For the text-containing cell, return its midpoint in (x, y) coordinate format. 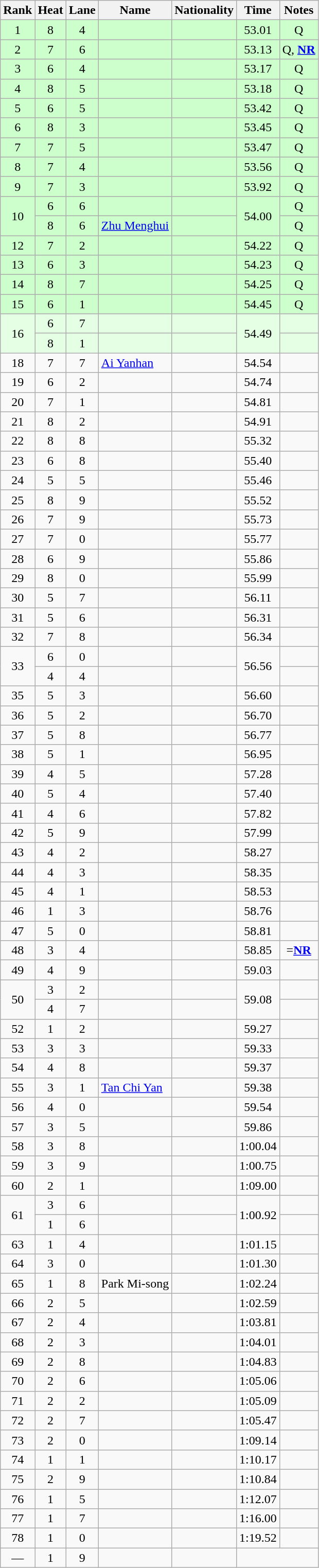
56.70 (258, 715)
67 (17, 1323)
Lane (82, 10)
14 (17, 285)
21 (17, 421)
1:09.14 (258, 1440)
71 (17, 1401)
1:12.07 (258, 1499)
49 (17, 970)
52 (17, 1029)
26 (17, 519)
1:01.30 (258, 1264)
Zhu Menghui (135, 225)
54.49 (258, 333)
68 (17, 1342)
55.52 (258, 500)
53.42 (258, 108)
18 (17, 363)
54.25 (258, 285)
63 (17, 1244)
1:00.04 (258, 1146)
54 (17, 1068)
66 (17, 1303)
58.35 (258, 872)
54.22 (258, 245)
55.73 (258, 519)
Park Mi-song (135, 1283)
32 (17, 637)
59.37 (258, 1068)
22 (17, 441)
54.45 (258, 304)
29 (17, 578)
1:05.09 (258, 1401)
20 (17, 402)
46 (17, 911)
36 (17, 715)
53.17 (258, 69)
10 (17, 216)
58.81 (258, 931)
58.76 (258, 911)
69 (17, 1362)
55.46 (258, 480)
56.77 (258, 735)
53.18 (258, 89)
57.82 (258, 813)
33 (17, 666)
1:02.24 (258, 1283)
73 (17, 1440)
1:19.52 (258, 1538)
35 (17, 696)
55.77 (258, 539)
72 (17, 1420)
54.54 (258, 363)
— (17, 1558)
50 (17, 999)
28 (17, 558)
64 (17, 1264)
55 (17, 1087)
31 (17, 618)
56.60 (258, 696)
54.74 (258, 382)
1:04.83 (258, 1362)
56.34 (258, 637)
37 (17, 735)
27 (17, 539)
16 (17, 333)
1:05.47 (258, 1420)
56.95 (258, 754)
55.86 (258, 558)
57.99 (258, 833)
53.47 (258, 147)
53 (17, 1048)
43 (17, 852)
30 (17, 598)
1:03.81 (258, 1323)
54.00 (258, 216)
24 (17, 480)
Name (135, 10)
1:10.17 (258, 1459)
53.56 (258, 167)
60 (17, 1185)
=NR (298, 950)
Ai Yanhan (135, 363)
59.86 (258, 1126)
78 (17, 1538)
53.92 (258, 186)
76 (17, 1499)
15 (17, 304)
45 (17, 892)
Tan Chi Yan (135, 1087)
Notes (298, 10)
Time (258, 10)
57.28 (258, 774)
54.91 (258, 421)
39 (17, 774)
38 (17, 754)
59.33 (258, 1048)
1:00.75 (258, 1166)
70 (17, 1381)
54.23 (258, 265)
Nationality (204, 10)
Q, NR (298, 49)
13 (17, 265)
53.01 (258, 30)
55.99 (258, 578)
65 (17, 1283)
25 (17, 500)
12 (17, 245)
56.56 (258, 666)
1:16.00 (258, 1519)
56 (17, 1107)
77 (17, 1519)
Heat (50, 10)
40 (17, 794)
61 (17, 1215)
44 (17, 872)
23 (17, 461)
58.27 (258, 852)
53.45 (258, 128)
19 (17, 382)
55.40 (258, 461)
47 (17, 931)
59.03 (258, 970)
54.81 (258, 402)
59.08 (258, 999)
1:09.00 (258, 1185)
56.11 (258, 598)
1:01.15 (258, 1244)
41 (17, 813)
57 (17, 1126)
59.38 (258, 1087)
48 (17, 950)
58 (17, 1146)
1:05.06 (258, 1381)
1:10.84 (258, 1479)
56.31 (258, 618)
59 (17, 1166)
53.13 (258, 49)
42 (17, 833)
Rank (17, 10)
75 (17, 1479)
57.40 (258, 794)
58.53 (258, 892)
59.54 (258, 1107)
1:02.59 (258, 1303)
74 (17, 1459)
1:04.01 (258, 1342)
59.27 (258, 1029)
55.32 (258, 441)
58.85 (258, 950)
1:00.92 (258, 1215)
